Pinpoint the cell where the given text exists, returning its [x, y] midpoint coordinate. 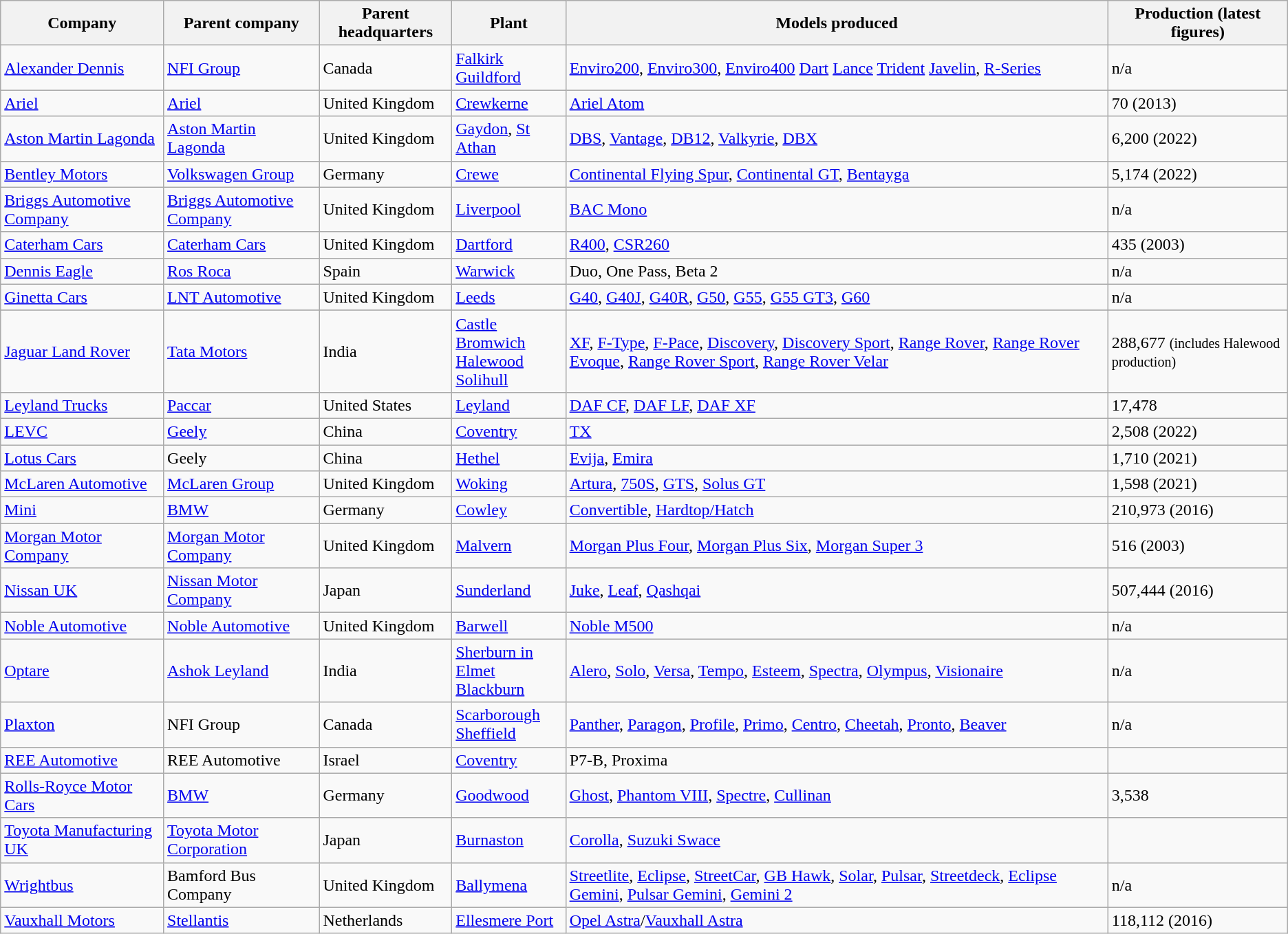
XF, F-Type, F-Pace, Discovery, Discovery Sport, Range Rover, Range Rover Evoque, Range Rover Sport, Range Rover Velar [837, 351]
TX [837, 431]
Dartford [509, 245]
2,508 (2022) [1197, 431]
Alero, Solo, Versa, Tempo, Esteem, Spectra, Olympus, Visionaire [837, 671]
118,112 (2016) [1197, 920]
Goodwood [509, 795]
Spain [385, 271]
Crewkerne [509, 103]
Nissan Motor Company [241, 590]
Leyland [509, 405]
Enviro200, Enviro300, Enviro400 Dart Lance Trident Javelin, R-Series [837, 67]
Bamford Bus Company [241, 884]
Mini [83, 510]
R400, CSR260 [837, 245]
DAF CF, DAF LF, DAF XF [837, 405]
70 (2013) [1197, 103]
Wrightbus [83, 884]
507,444 (2016) [1197, 590]
435 (2003) [1197, 245]
17,478 [1197, 405]
DBS, Vantage, DB12, Valkyrie, DBX [837, 139]
Israel [385, 760]
Hethel [509, 457]
Plaxton [83, 725]
Dennis Eagle [83, 271]
Continental Flying Spur, Continental GT, Bentayga [837, 174]
Parent company [241, 23]
Juke, Leaf, Qashqai [837, 590]
LNT Automotive [241, 297]
Opel Astra/Vauxhall Astra [837, 920]
Castle BromwichHalewoodSolihull [509, 351]
Volkswagen Group [241, 174]
Toyota Motor Corporation [241, 840]
288,677 (includes Halewood production) [1197, 351]
516 (2003) [1197, 546]
Noble M500 [837, 626]
Parent headquarters [385, 23]
Rolls-Royce Motor Cars [83, 795]
Evija, Emira [837, 457]
210,973 (2016) [1197, 510]
ScarboroughSheffield [509, 725]
Ginetta Cars [83, 297]
Barwell [509, 626]
Liverpool [509, 209]
Paccar [241, 405]
Sunderland [509, 590]
Leeds [509, 297]
Tata Motors [241, 351]
5,174 (2022) [1197, 174]
Netherlands [385, 920]
Toyota Manufacturing UK [83, 840]
Gaydon, St Athan [509, 139]
Bentley Motors [83, 174]
Cowley [509, 510]
Artura, 750S, GTS, Solus GT [837, 484]
Production (latest figures) [1197, 23]
Lotus Cars [83, 457]
United States [385, 405]
Duo, One Pass, Beta 2 [837, 271]
3,538 [1197, 795]
Malvern [509, 546]
BAC Mono [837, 209]
McLaren Group [241, 484]
Ariel Atom [837, 103]
Optare [83, 671]
Company [83, 23]
Ballymena [509, 884]
Corolla, Suzuki Swace [837, 840]
Alexander Dennis [83, 67]
Ashok Leyland [241, 671]
Panther, Paragon, Profile, Primo, Centro, Cheetah, Pronto, Beaver [837, 725]
Leyland Trucks [83, 405]
P7-B, Proxima [837, 760]
1,710 (2021) [1197, 457]
Ellesmere Port [509, 920]
Woking [509, 484]
Burnaston [509, 840]
LEVC [83, 431]
Morgan Plus Four, Morgan Plus Six, Morgan Super 3 [837, 546]
Stellantis [241, 920]
Ghost, Phantom VIII, Spectre, Cullinan [837, 795]
Ros Roca [241, 271]
Jaguar Land Rover [83, 351]
Sherburn in ElmetBlackburn [509, 671]
Convertible, Hardtop/Hatch [837, 510]
Plant [509, 23]
G40, G40J, G40R, G50, G55, G55 GT3, G60 [837, 297]
1,598 (2021) [1197, 484]
McLaren Automotive [83, 484]
Vauxhall Motors [83, 920]
Streetlite, Eclipse, StreetCar, GB Hawk, Solar, Pulsar, Streetdeck, Eclipse Gemini, Pulsar Gemini, Gemini 2 [837, 884]
Warwick [509, 271]
Nissan UK [83, 590]
FalkirkGuildford [509, 67]
Models produced [837, 23]
Crewe [509, 174]
6,200 (2022) [1197, 139]
